From the cell containing the given text, extract its center point as (x, y) coordinate. 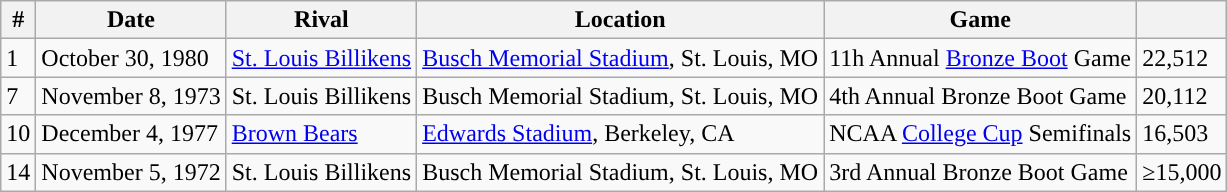
Edwards Stadium, Berkeley, CA (620, 134)
December 4, 1977 (131, 134)
20,112 (1182, 96)
# (18, 20)
November 5, 1972 (131, 172)
1 (18, 58)
Game (980, 20)
10 (18, 134)
16,503 (1182, 134)
NCAA College Cup Semifinals (980, 134)
3rd Annual Bronze Boot Game (980, 172)
Rival (321, 20)
14 (18, 172)
7 (18, 96)
11h Annual Bronze Boot Game (980, 58)
Brown Bears (321, 134)
≥15,000 (1182, 172)
Date (131, 20)
22,512 (1182, 58)
4th Annual Bronze Boot Game (980, 96)
November 8, 1973 (131, 96)
Location (620, 20)
October 30, 1980 (131, 58)
